Return [X, Y] of the center of cell containing provided text 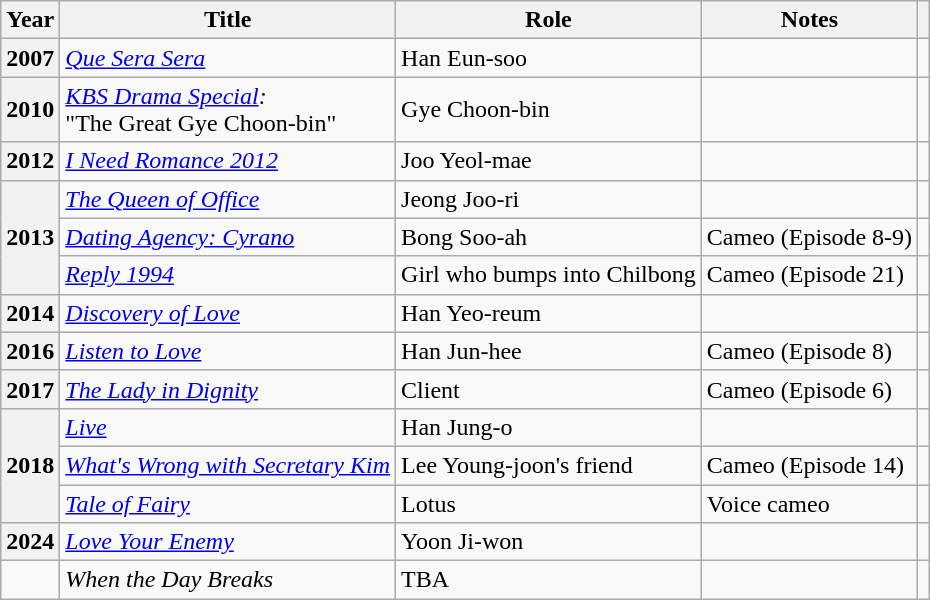
I Need Romance 2012 [228, 161]
When the Day Breaks [228, 580]
Lee Young-joon's friend [549, 465]
Live [228, 427]
Jeong Joo-ri [549, 199]
Girl who bumps into Chilbong [549, 275]
Cameo (Episode 8) [809, 351]
Cameo (Episode 21) [809, 275]
Han Jun-hee [549, 351]
Joo Yeol-mae [549, 161]
Reply 1994 [228, 275]
The Queen of Office [228, 199]
2024 [30, 542]
Cameo (Episode 14) [809, 465]
2010 [30, 110]
2018 [30, 465]
2014 [30, 313]
Han Eun-soo [549, 58]
Voice cameo [809, 503]
2013 [30, 237]
2012 [30, 161]
Love Your Enemy [228, 542]
Discovery of Love [228, 313]
Title [228, 20]
Cameo (Episode 6) [809, 389]
2007 [30, 58]
Listen to Love [228, 351]
Client [549, 389]
TBA [549, 580]
Lotus [549, 503]
2017 [30, 389]
Gye Choon-bin [549, 110]
Dating Agency: Cyrano [228, 237]
Role [549, 20]
2016 [30, 351]
Que Sera Sera [228, 58]
Bong Soo-ah [549, 237]
Year [30, 20]
What's Wrong with Secretary Kim [228, 465]
Notes [809, 20]
Han Jung-o [549, 427]
Tale of Fairy [228, 503]
Yoon Ji-won [549, 542]
Cameo (Episode 8-9) [809, 237]
Han Yeo-reum [549, 313]
KBS Drama Special:"The Great Gye Choon-bin" [228, 110]
The Lady in Dignity [228, 389]
